Scan for the cell matching the given text and deliver its [x, y] coordinate at center. 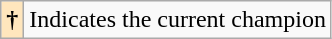
† [12, 20]
Indicates the current champion [178, 20]
